For the text-containing cell, return its midpoint in (x, y) coordinate format. 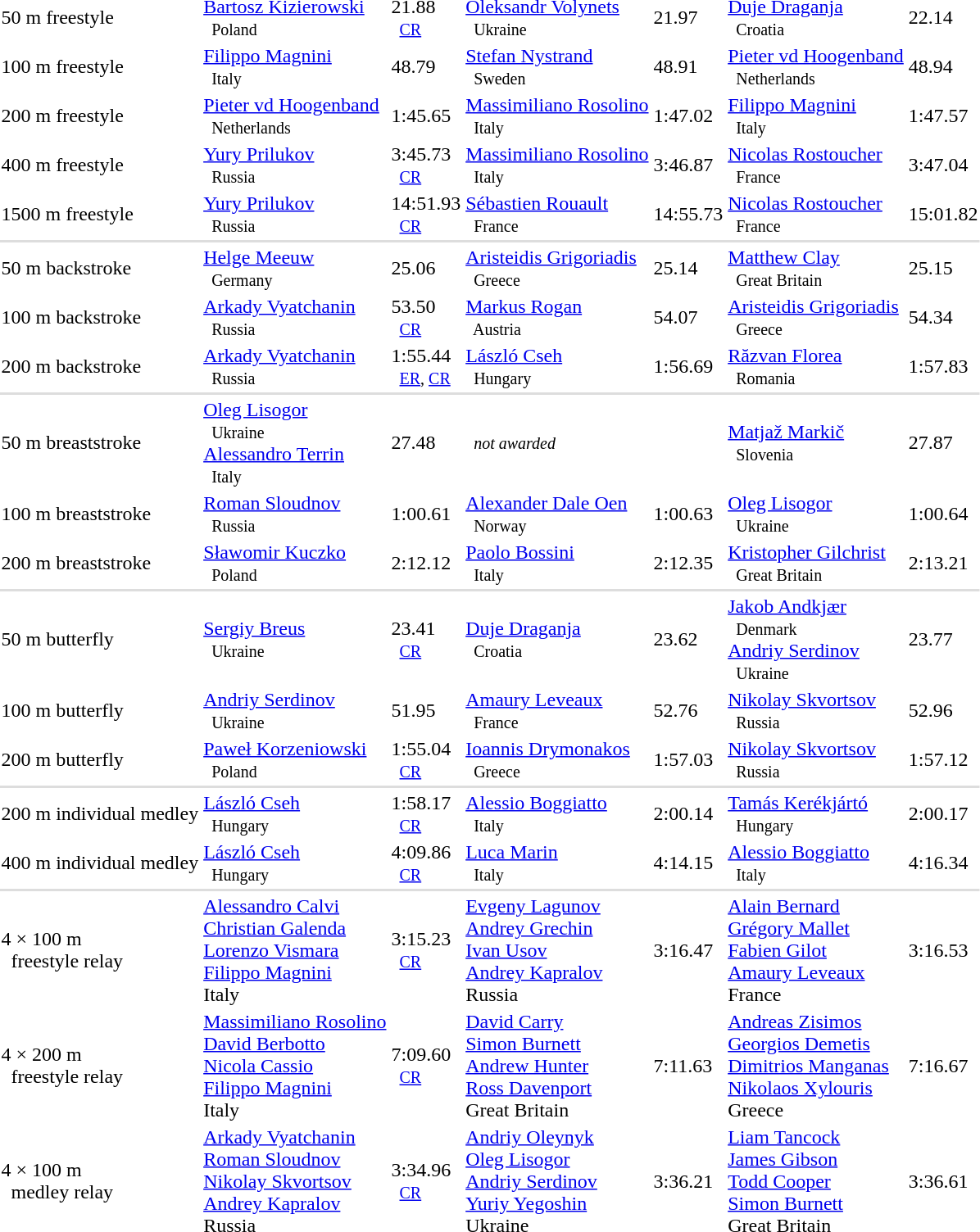
51.95 (426, 711)
Răzvan Florea Romania (816, 367)
1:47.57 (943, 116)
400 m individual medley (100, 863)
100 m butterfly (100, 711)
25.15 (943, 269)
50 m backstroke (100, 269)
7:16.67 (943, 1066)
Sławomir Kuczko Poland (295, 564)
48.94 (943, 67)
2:00.17 (943, 814)
1:00.63 (688, 514)
23.62 (688, 639)
Andreas ZisimosGeorgios DemetisDimitrios ManganasNikolaos Xylouris Greece (816, 1066)
23.77 (943, 639)
3:16.47 (688, 950)
Helge Meeuw Germany (295, 269)
23.41 CR (426, 639)
1:47.02 (688, 116)
48.91 (688, 67)
1:00.64 (943, 514)
Luca Marin Italy (557, 863)
200 m breaststroke (100, 564)
Kristopher Gilchrist Great Britain (816, 564)
3:45.73 CR (426, 165)
14:51.93 CR (426, 215)
Andriy Serdinov Ukraine (295, 711)
2:00.14 (688, 814)
100 m freestyle (100, 67)
1:45.65 (426, 116)
200 m butterfly (100, 760)
14:55.73 (688, 215)
53.50 CR (426, 318)
1:57.12 (943, 760)
3:46.87 (688, 165)
3:15.23 CR (426, 950)
15:01.82 (943, 215)
4:16.34 (943, 863)
7:11.63 (688, 1066)
1:55.44 ER, CR (426, 367)
100 m breaststroke (100, 514)
25.14 (688, 269)
1:55.04 CR (426, 760)
Evgeny LagunovAndrey GrechinIvan UsovAndrey Kapralov Russia (557, 950)
7:09.60 CR (426, 1066)
Jakob Andkjær Denmark Andriy Serdinov Ukraine (816, 639)
Sébastien Rouault France (557, 215)
not awarded (557, 442)
Amaury Leveaux France (557, 711)
Markus Rogan Austria (557, 318)
Oleg Lisogor Ukraine (816, 514)
David CarrySimon BurnettAndrew HunterRoss Davenport Great Britain (557, 1066)
50 m breaststroke (100, 442)
1:58.17 CR (426, 814)
200 m individual medley (100, 814)
Alessandro CalviChristian GalendaLorenzo VismaraFilippo Magnini Italy (295, 950)
3:47.04 (943, 165)
3:16.53 (943, 950)
4:14.15 (688, 863)
200 m backstroke (100, 367)
1:56.69 (688, 367)
400 m freestyle (100, 165)
54.34 (943, 318)
27.87 (943, 442)
2:12.35 (688, 564)
54.07 (688, 318)
1:57.83 (943, 367)
4:09.86 CR (426, 863)
1:57.03 (688, 760)
Sergiy Breus Ukraine (295, 639)
Matjaž Markič Slovenia (816, 442)
200 m freestyle (100, 116)
2:12.12 (426, 564)
2:13.21 (943, 564)
Ioannis Drymonakos Greece (557, 760)
Oleg Lisogor Ukraine Alessandro Terrin Italy (295, 442)
Matthew Clay Great Britain (816, 269)
Duje Draganja Croatia (557, 639)
1:00.61 (426, 514)
4 × 100 m freestyle relay (100, 950)
48.79 (426, 67)
Tamás Kerékjártó Hungary (816, 814)
Alain BernardGrégory MalletFabien GilotAmaury Leveaux France (816, 950)
Alexander Dale Oen Norway (557, 514)
4 × 200 m freestyle relay (100, 1066)
Paweł Korzeniowski Poland (295, 760)
Stefan Nystrand Sweden (557, 67)
52.76 (688, 711)
Massimiliano RosolinoDavid BerbottoNicola CassioFilippo Magnini Italy (295, 1066)
100 m backstroke (100, 318)
1500 m freestyle (100, 215)
Paolo Bossini Italy (557, 564)
Roman Sloudnov Russia (295, 514)
52.96 (943, 711)
25.06 (426, 269)
50 m butterfly (100, 639)
27.48 (426, 442)
